Pinpoint the cell where the given text exists, returning its (X, Y) midpoint coordinate. 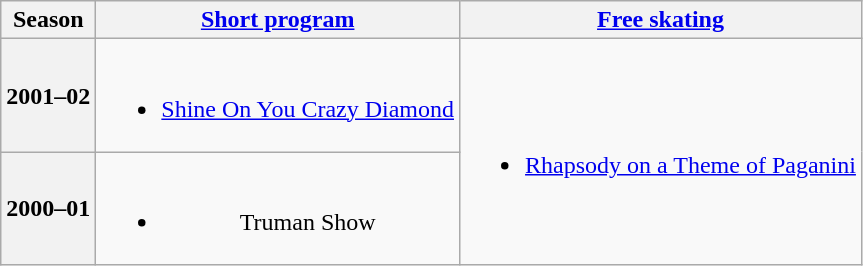
Shine On You Crazy Diamond (278, 96)
Rhapsody on a Theme of Paganini (661, 152)
Season (48, 20)
Free skating (661, 20)
Truman Show (278, 208)
2001–02 (48, 96)
Short program (278, 20)
2000–01 (48, 208)
